Capture the cell that displays the provided text and extract its [x, y] central coordinate. 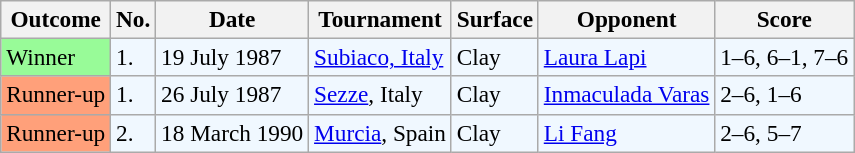
Li Fang [626, 133]
26 July 1987 [232, 95]
2. [134, 133]
1–6, 6–1, 7–6 [784, 57]
19 July 1987 [232, 57]
Surface [494, 19]
Opponent [626, 19]
18 March 1990 [232, 133]
Inmaculada Varas [626, 95]
Murcia, Spain [380, 133]
2–6, 5–7 [784, 133]
No. [134, 19]
Winner [56, 57]
Sezze, Italy [380, 95]
Tournament [380, 19]
Score [784, 19]
Outcome [56, 19]
2–6, 1–6 [784, 95]
Laura Lapi [626, 57]
Date [232, 19]
Subiaco, Italy [380, 57]
